Return the (X, Y) coordinate for the center point of the cell that contains the specified text.  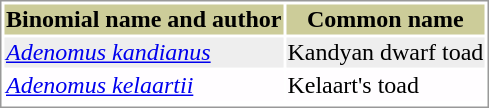
Adenomus kelaartii (143, 85)
Common name (386, 19)
Kandyan dwarf toad (386, 53)
Adenomus kandianus (143, 53)
Binomial name and author (143, 19)
Kelaart's toad (386, 85)
